Search for the cell housing the specified text and yield its [X, Y] center coordinate. 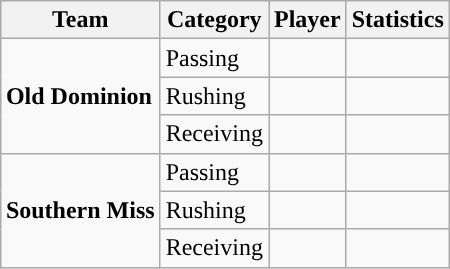
Player [307, 20]
Team [80, 20]
Old Dominion [80, 96]
Southern Miss [80, 210]
Statistics [398, 20]
Category [214, 20]
